For the text-containing cell, return its midpoint in [X, Y] coordinate format. 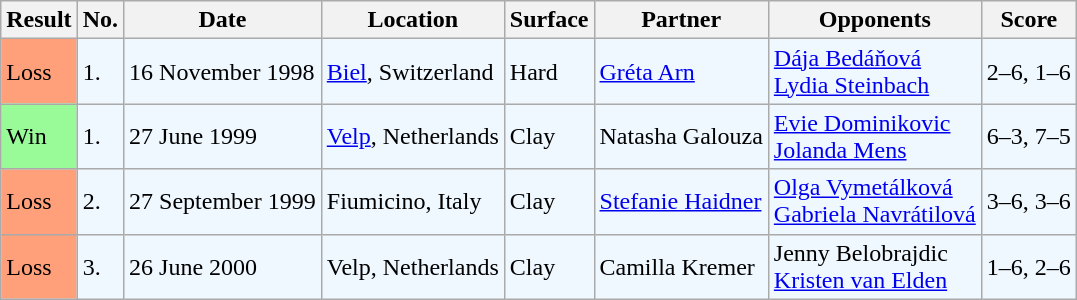
26 June 2000 [223, 266]
Stefanie Haidner [681, 202]
Biel, Switzerland [412, 72]
No. [100, 20]
3. [100, 266]
2–6, 1–6 [1028, 72]
Jenny Belobrajdic Kristen van Elden [874, 266]
Natasha Galouza [681, 136]
Evie Dominikovic Jolanda Mens [874, 136]
Partner [681, 20]
Surface [549, 20]
27 June 1999 [223, 136]
Win [39, 136]
1–6, 2–6 [1028, 266]
3–6, 3–6 [1028, 202]
Score [1028, 20]
Olga Vymetálková Gabriela Navrátilová [874, 202]
16 November 1998 [223, 72]
Hard [549, 72]
Date [223, 20]
Result [39, 20]
Fiumicino, Italy [412, 202]
Dája Bedáňová Lydia Steinbach [874, 72]
Camilla Kremer [681, 266]
2. [100, 202]
27 September 1999 [223, 202]
Gréta Arn [681, 72]
Opponents [874, 20]
Location [412, 20]
6–3, 7–5 [1028, 136]
